Identify which cell holds the provided text, then report its (X, Y) central coordinate. 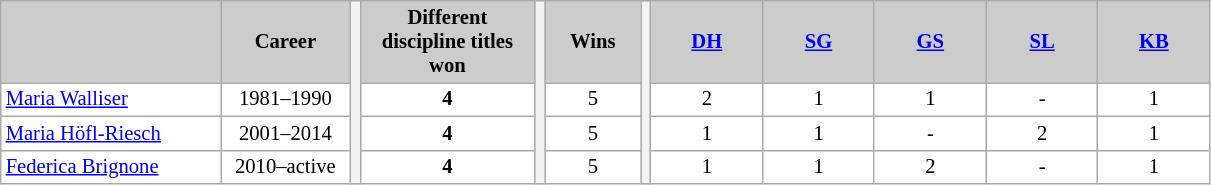
Maria Höfl-Riesch (111, 133)
2010–active (285, 167)
SG (819, 41)
Career (285, 41)
SL (1042, 41)
1981–1990 (285, 99)
KB (1154, 41)
Wins (592, 41)
Federica Brignone (111, 167)
DH (707, 41)
2001–2014 (285, 133)
Maria Walliser (111, 99)
Different discipline titles won (448, 41)
GS (930, 41)
